Search for the cell housing the specified text and yield its [x, y] center coordinate. 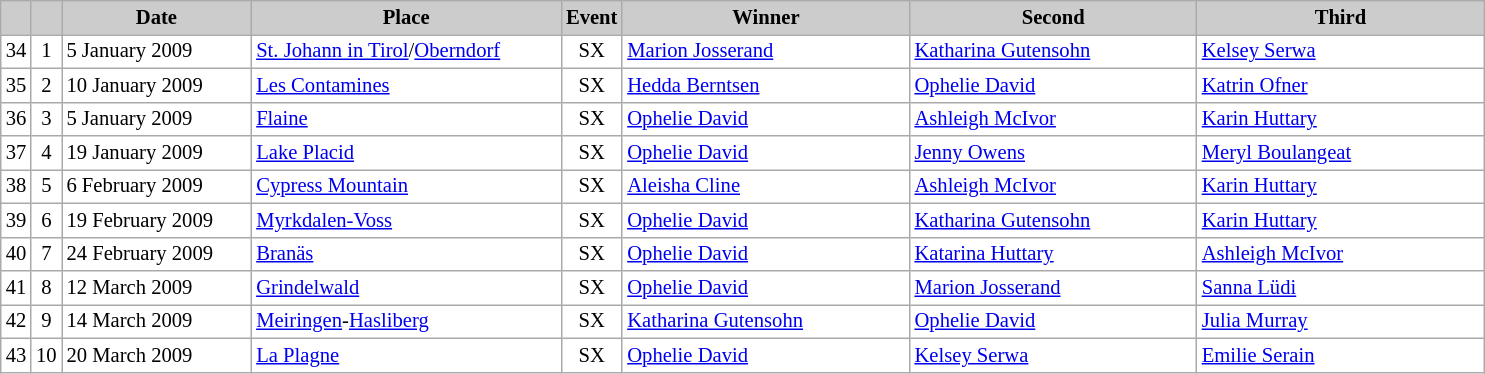
Emilie Serain [1340, 355]
1 [46, 51]
38 [16, 186]
5 [46, 186]
9 [46, 321]
Event [592, 17]
19 February 2009 [157, 220]
43 [16, 355]
Katrin Ofner [1340, 85]
Les Contamines [406, 85]
Cypress Mountain [406, 186]
Second [1054, 17]
La Plagne [406, 355]
41 [16, 287]
40 [16, 254]
Meiringen-Hasliberg [406, 321]
39 [16, 220]
42 [16, 321]
4 [46, 153]
3 [46, 119]
Third [1340, 17]
Winner [766, 17]
2 [46, 85]
7 [46, 254]
Place [406, 17]
Jenny Owens [1054, 153]
6 [46, 220]
20 March 2009 [157, 355]
Hedda Berntsen [766, 85]
35 [16, 85]
34 [16, 51]
14 March 2009 [157, 321]
Sanna Lüdi [1340, 287]
Flaine [406, 119]
Aleisha Cline [766, 186]
6 February 2009 [157, 186]
St. Johann in Tirol/Oberndorf [406, 51]
24 February 2009 [157, 254]
10 [46, 355]
19 January 2009 [157, 153]
10 January 2009 [157, 85]
36 [16, 119]
Meryl Boulangeat [1340, 153]
Branäs [406, 254]
12 March 2009 [157, 287]
37 [16, 153]
Julia Murray [1340, 321]
Grindelwald [406, 287]
Date [157, 17]
Katarina Huttary [1054, 254]
8 [46, 287]
Lake Placid [406, 153]
Myrkdalen-Voss [406, 220]
